Provide the (X, Y) coordinate of the cell's center where the given text is located.  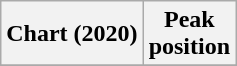
Peakposition (189, 34)
Chart (2020) (72, 34)
